From the cell containing the given text, extract its center point as [x, y] coordinate. 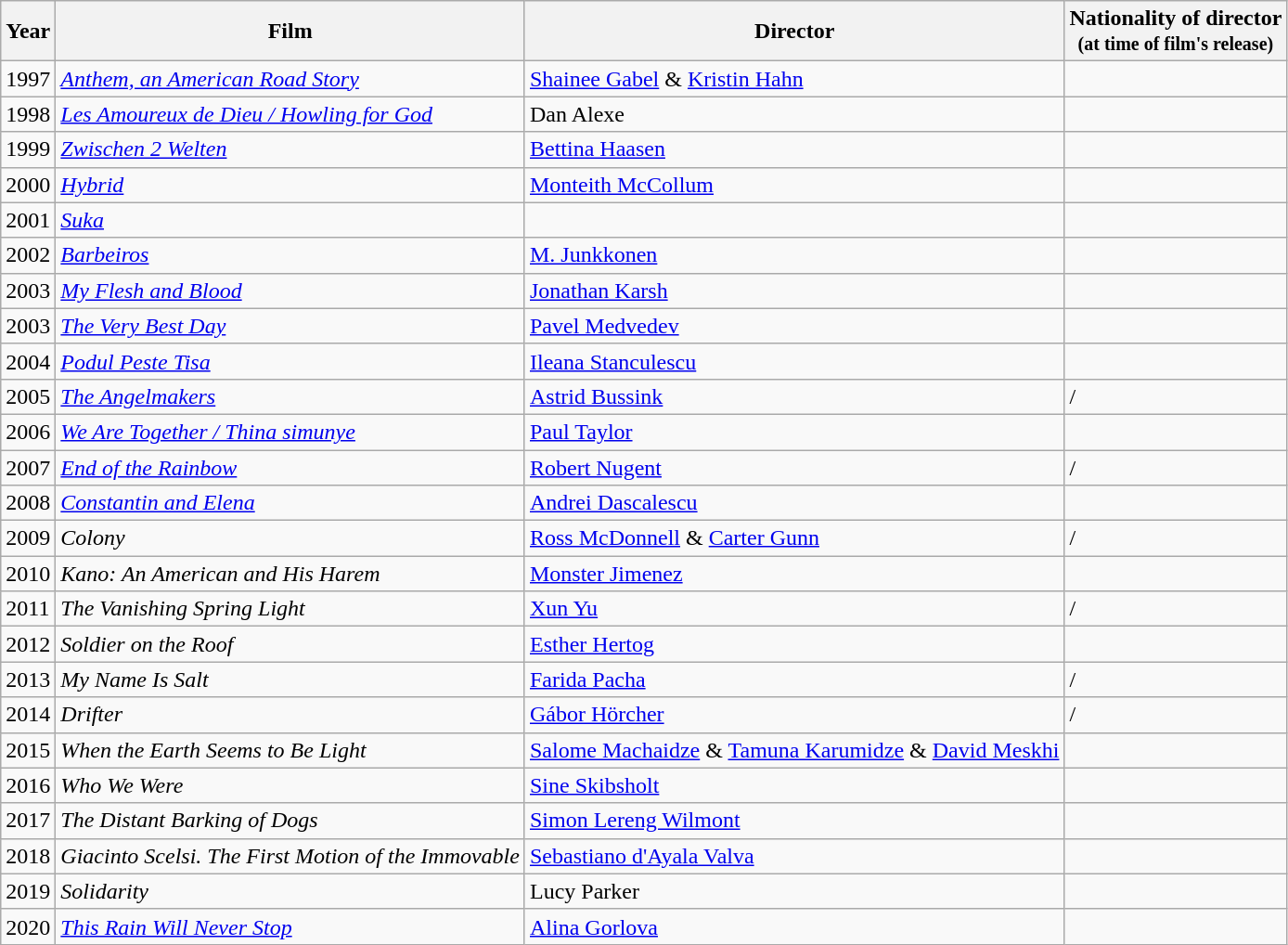
My Flesh and Blood [290, 291]
When the Earth Seems to Be Light [290, 750]
Paul Taylor [794, 432]
Salome Machaidze & Tamuna Karumidze & David Meskhi [794, 750]
Xun Yu [794, 609]
The Very Best Day [290, 326]
We Are Together / Thina simunye [290, 432]
2009 [28, 538]
Who We Were [290, 785]
2007 [28, 467]
This Rain Will Never Stop [290, 926]
2000 [28, 185]
Dan Alexe [794, 114]
2013 [28, 680]
2017 [28, 821]
Les Amoureux de Dieu / Howling for God [290, 114]
Esther Hertog [794, 644]
1999 [28, 149]
Barbeiros [290, 255]
2008 [28, 503]
Astrid Bussink [794, 396]
2011 [28, 609]
Ross McDonnell & Carter Gunn [794, 538]
Constantin and Elena [290, 503]
1998 [28, 114]
2020 [28, 926]
Sine Skibsholt [794, 785]
The Vanishing Spring Light [290, 609]
2019 [28, 891]
Drifter [290, 715]
My Name Is Salt [290, 680]
Monster Jimenez [794, 574]
Film [290, 32]
The Angelmakers [290, 396]
Nationality of director(at time of film's release) [1176, 32]
Giacinto Scelsi. The First Motion of the Immovable [290, 856]
Ileana Stanculescu [794, 361]
Podul Peste Tisa [290, 361]
2010 [28, 574]
The Distant Barking of Dogs [290, 821]
Solidarity [290, 891]
2001 [28, 220]
Robert Nugent [794, 467]
Soldier on the Roof [290, 644]
Monteith McCollum [794, 185]
Gábor Hörcher [794, 715]
M. Junkkonen [794, 255]
Farida Pacha [794, 680]
Kano: An American and His Harem [290, 574]
Lucy Parker [794, 891]
Anthem, an American Road Story [290, 79]
2016 [28, 785]
2015 [28, 750]
2018 [28, 856]
Year [28, 32]
Jonathan Karsh [794, 291]
2005 [28, 396]
Simon Lereng Wilmont [794, 821]
Alina Gorlova [794, 926]
Director [794, 32]
Andrei Dascalescu [794, 503]
2002 [28, 255]
Colony [290, 538]
2014 [28, 715]
Pavel Medvedev [794, 326]
End of the Rainbow [290, 467]
2004 [28, 361]
2012 [28, 644]
Zwischen 2 Welten [290, 149]
Hybrid [290, 185]
2006 [28, 432]
Shainee Gabel & Kristin Hahn [794, 79]
1997 [28, 79]
Sebastiano d'Ayala Valva [794, 856]
Suka [290, 220]
Bettina Haasen [794, 149]
